Search for the cell housing the specified text and yield its (X, Y) center coordinate. 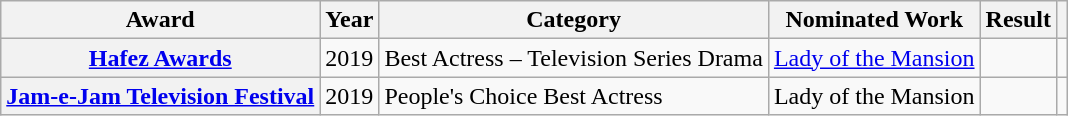
Award (160, 20)
Jam-e-Jam Television Festival (160, 96)
Result (1018, 20)
Year (350, 20)
People's Choice Best Actress (574, 96)
Category (574, 20)
Nominated Work (874, 20)
Best Actress – Television Series Drama (574, 58)
Hafez Awards (160, 58)
